Locate the cell with the specified text and output its [X, Y] center coordinate. 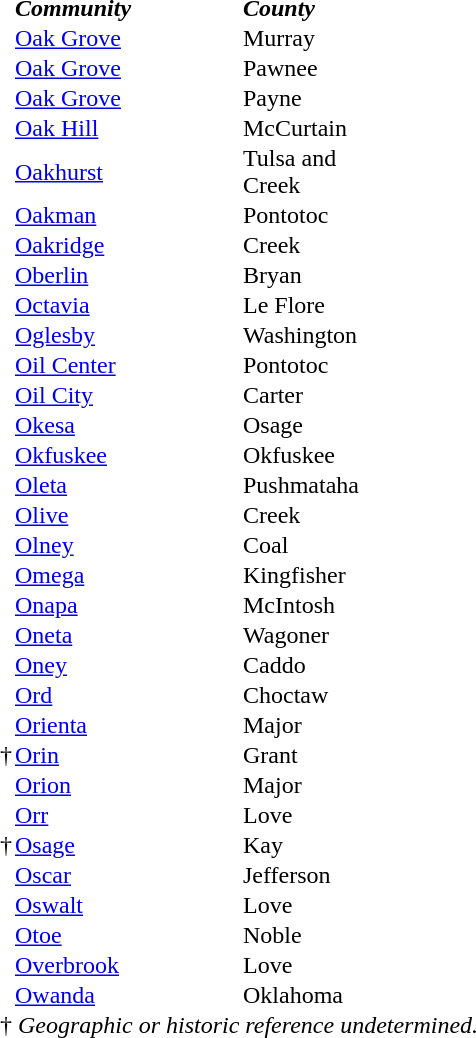
Murray [318, 38]
Oakhurst [128, 172]
Payne [318, 98]
Orion [128, 786]
Olive [128, 516]
Owanda [128, 996]
Ord [128, 696]
Overbrook [128, 966]
Oklahoma [318, 996]
Okesa [128, 426]
Grant [318, 756]
Tulsa and Creek [318, 172]
Oscar [128, 876]
Wagoner [318, 636]
Omega [128, 576]
McCurtain [318, 128]
Oleta [128, 486]
Noble [318, 936]
Oakman [128, 216]
Onapa [128, 606]
Oakridge [128, 246]
Oswalt [128, 906]
Oberlin [128, 276]
Oglesby [128, 336]
Coal [318, 546]
Oil Center [128, 366]
Orienta [128, 726]
Bryan [318, 276]
Oneta [128, 636]
Orin [128, 756]
Washington [318, 336]
McIntosh [318, 606]
Oney [128, 666]
Otoe [128, 936]
Kay [318, 846]
Choctaw [318, 696]
Octavia [128, 306]
Le Flore [318, 306]
Pawnee [318, 68]
Orr [128, 816]
Oil City [128, 396]
Kingfisher [318, 576]
Carter [318, 396]
Caddo [318, 666]
Pushmataha [318, 486]
Oak Hill [128, 128]
Jefferson [318, 876]
Olney [128, 546]
